Return the (X, Y) coordinate for the center point of the cell that contains the specified text.  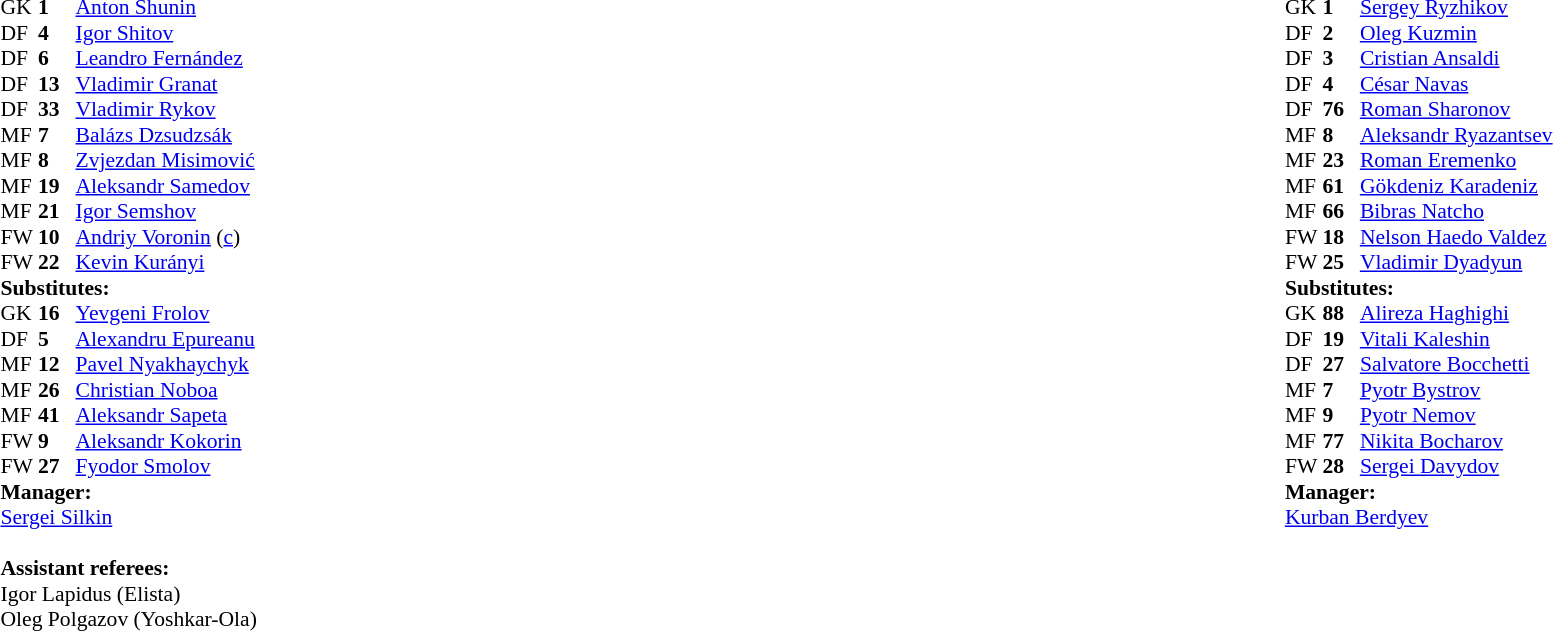
Vladimir Rykov (166, 109)
Salvatore Bocchetti (1456, 365)
3 (1341, 59)
Aleksandr Kokorin (166, 441)
12 (57, 365)
10 (57, 237)
Andriy Voronin (c) (166, 237)
23 (1341, 161)
28 (1341, 467)
5 (57, 339)
Igor Shitov (166, 33)
77 (1341, 441)
Kevin Kurányi (166, 263)
Alexandru Epureanu (166, 339)
Bibras Natcho (1456, 211)
22 (57, 263)
Zvjezdan Misimović (166, 161)
33 (57, 109)
88 (1341, 313)
Roman Eremenko (1456, 161)
6 (57, 59)
66 (1341, 211)
16 (57, 313)
Alireza Haghighi (1456, 313)
Nikita Bocharov (1456, 441)
2 (1341, 33)
Fyodor Smolov (166, 467)
Aleksandr Sapeta (166, 415)
Leandro Fernández (166, 59)
Aleksandr Samedov (166, 186)
21 (57, 211)
Vladimir Granat (166, 84)
Christian Noboa (166, 390)
25 (1341, 263)
Vladimir Dyadyun (1456, 263)
76 (1341, 109)
Kurban Berdyev (1419, 517)
Pyotr Bystrov (1456, 390)
Pyotr Nemov (1456, 415)
Balázs Dzsudzsák (166, 135)
Igor Semshov (166, 211)
Gökdeniz Karadeniz (1456, 186)
Pavel Nyakhaychyk (166, 365)
Yevgeni Frolov (166, 313)
13 (57, 84)
Roman Sharonov (1456, 109)
César Navas (1456, 84)
Vitali Kaleshin (1456, 339)
Aleksandr Ryazantsev (1456, 135)
18 (1341, 237)
26 (57, 390)
41 (57, 415)
Nelson Haedo Valdez (1456, 237)
61 (1341, 186)
Oleg Kuzmin (1456, 33)
Sergei Davydov (1456, 467)
Cristian Ansaldi (1456, 59)
